Provide the [X, Y] coordinate of the cell's center where the given text is located.  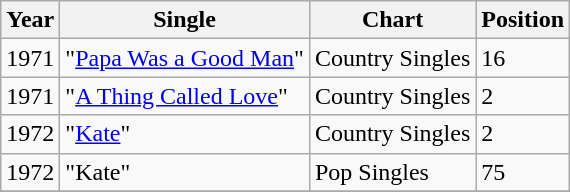
Position [523, 20]
16 [523, 58]
Single [185, 20]
Chart [392, 20]
"A Thing Called Love" [185, 96]
Year [30, 20]
"Papa Was a Good Man" [185, 58]
75 [523, 172]
Pop Singles [392, 172]
